Capture the cell that displays the provided text and extract its [x, y] central coordinate. 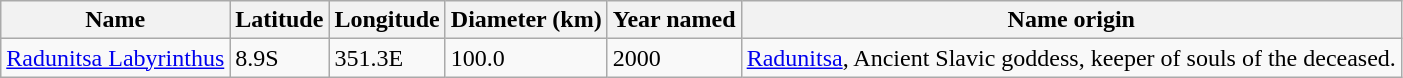
Radunitsa, Ancient Slavic goddess, keeper of souls of the deceased. [1071, 58]
351.3E [387, 58]
Year named [674, 20]
100.0 [526, 58]
Name origin [1071, 20]
2000 [674, 58]
Latitude [280, 20]
Longitude [387, 20]
Name [116, 20]
Radunitsa Labyrinthus [116, 58]
8.9S [280, 58]
Diameter (km) [526, 20]
